Determine the [X, Y] coordinate at the center of the cell enclosing the given text.  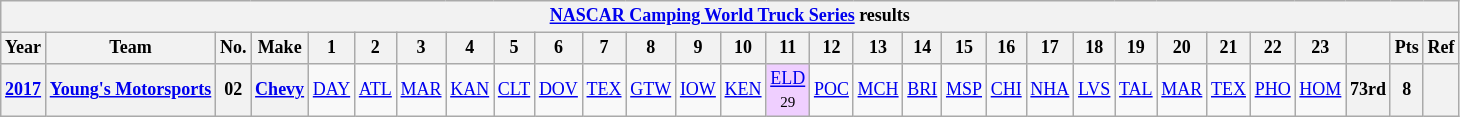
IOW [698, 90]
HOM [1320, 90]
DOV [559, 90]
1 [331, 48]
19 [1136, 48]
CLT [514, 90]
6 [559, 48]
12 [832, 48]
22 [1272, 48]
TAL [1136, 90]
Chevy [280, 90]
7 [604, 48]
No. [234, 48]
11 [788, 48]
Ref [1441, 48]
9 [698, 48]
3 [421, 48]
16 [1006, 48]
ATL [375, 90]
KEN [743, 90]
5 [514, 48]
17 [1050, 48]
Year [24, 48]
Team [130, 48]
LVS [1094, 90]
02 [234, 90]
POC [832, 90]
BRI [922, 90]
ELD29 [788, 90]
73rd [1368, 90]
MCH [878, 90]
2017 [24, 90]
14 [922, 48]
13 [878, 48]
2 [375, 48]
20 [1182, 48]
NASCAR Camping World Truck Series results [730, 16]
MSP [964, 90]
18 [1094, 48]
10 [743, 48]
NHA [1050, 90]
15 [964, 48]
Pts [1406, 48]
KAN [470, 90]
23 [1320, 48]
CHI [1006, 90]
PHO [1272, 90]
GTW [651, 90]
21 [1229, 48]
Make [280, 48]
Young's Motorsports [130, 90]
4 [470, 48]
DAY [331, 90]
